Search for the cell housing the specified text and yield its (x, y) center coordinate. 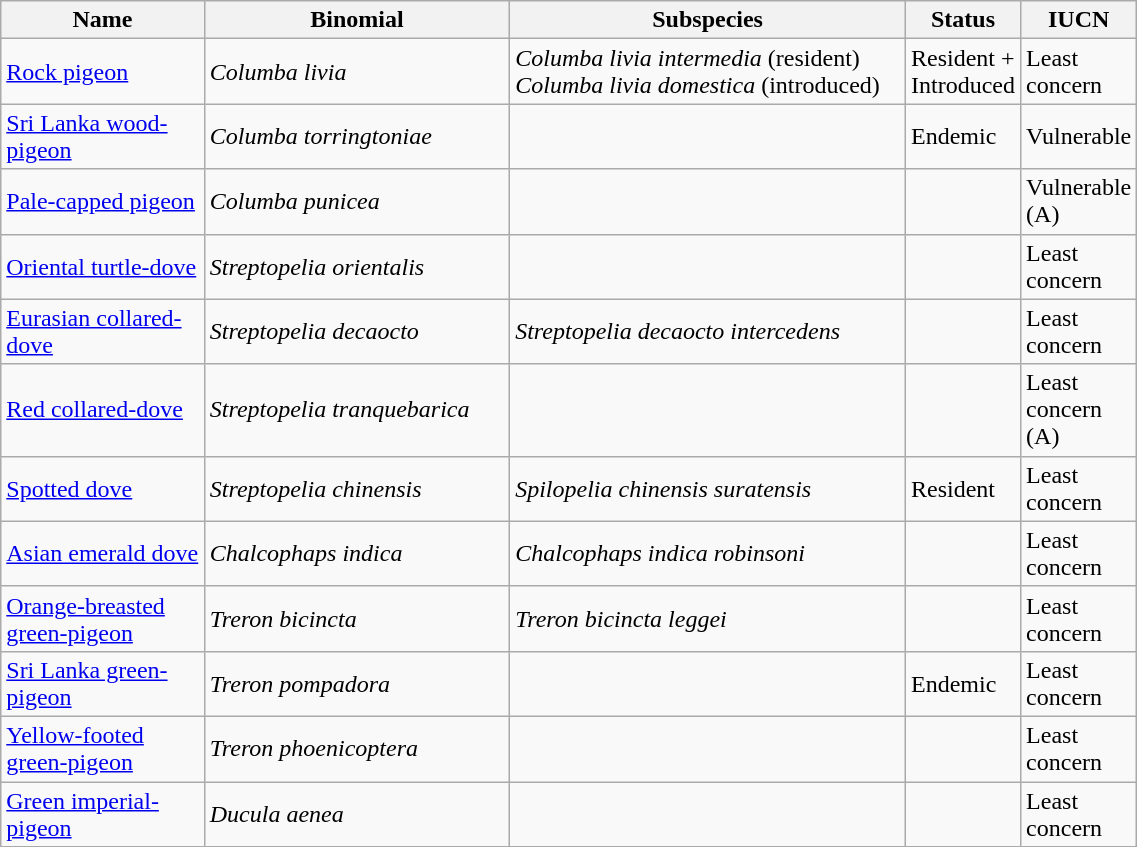
Chalcophaps indica robinsoni (708, 554)
Sri Lanka green-pigeon (102, 684)
Resident (964, 488)
Streptopelia tranquebarica (356, 410)
Binomial (356, 20)
Name (102, 20)
Resident + Introduced (964, 72)
Status (964, 20)
Treron bicincta (356, 618)
Streptopelia decaocto intercedens (708, 332)
Rock pigeon (102, 72)
Pale-capped pigeon (102, 202)
Streptopelia chinensis (356, 488)
Treron phoenicoptera (356, 748)
Chalcophaps indica (356, 554)
Yellow-footed green-pigeon (102, 748)
Ducula aenea (356, 814)
Treron pompadora (356, 684)
Orange-breasted green-pigeon (102, 618)
Streptopelia decaocto (356, 332)
Oriental turtle-dove (102, 266)
Least concern(A) (1079, 410)
Vulnerable(A) (1079, 202)
Treron bicincta leggei (708, 618)
Columba livia (356, 72)
Green imperial-pigeon (102, 814)
Vulnerable (1079, 136)
Columba torringtoniae (356, 136)
Red collared-dove (102, 410)
Subspecies (708, 20)
Streptopelia orientalis (356, 266)
Eurasian collared-dove (102, 332)
Columba punicea (356, 202)
Sri Lanka wood-pigeon (102, 136)
Spotted dove (102, 488)
Spilopelia chinensis suratensis (708, 488)
Asian emerald dove (102, 554)
IUCN (1079, 20)
Columba livia intermedia (resident)Columba livia domestica (introduced) (708, 72)
